Pinpoint the cell where the given text exists, returning its [X, Y] midpoint coordinate. 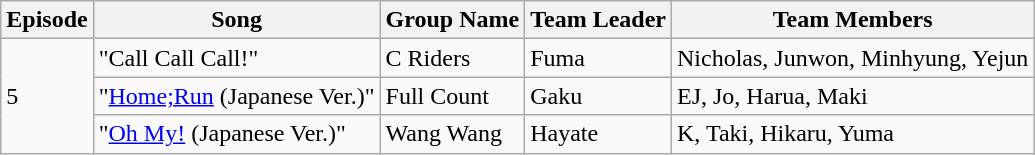
Episode [47, 20]
Wang Wang [452, 134]
C Riders [452, 58]
"Call Call Call!" [236, 58]
Full Count [452, 96]
Fuma [598, 58]
Gaku [598, 96]
Group Name [452, 20]
K, Taki, Hikaru, Yuma [852, 134]
Team Members [852, 20]
Hayate [598, 134]
Team Leader [598, 20]
EJ, Jo, Harua, Maki [852, 96]
Nicholas, Junwon, Minhyung, Yejun [852, 58]
"Home;Run (Japanese Ver.)" [236, 96]
"Oh My! (Japanese Ver.)" [236, 134]
5 [47, 96]
Song [236, 20]
